Return [x, y] of the center of cell containing provided text 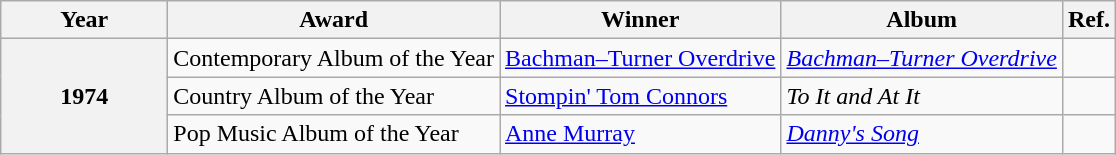
Year [84, 20]
Winner [640, 20]
1974 [84, 96]
Danny's Song [922, 134]
Stompin' Tom Connors [640, 96]
Ref. [1088, 20]
Anne Murray [640, 134]
Country Album of the Year [334, 96]
Pop Music Album of the Year [334, 134]
Contemporary Album of the Year [334, 58]
To It and At It [922, 96]
Album [922, 20]
Award [334, 20]
